Detect which cell encompasses the target text, then output its [x, y] center coordinate. 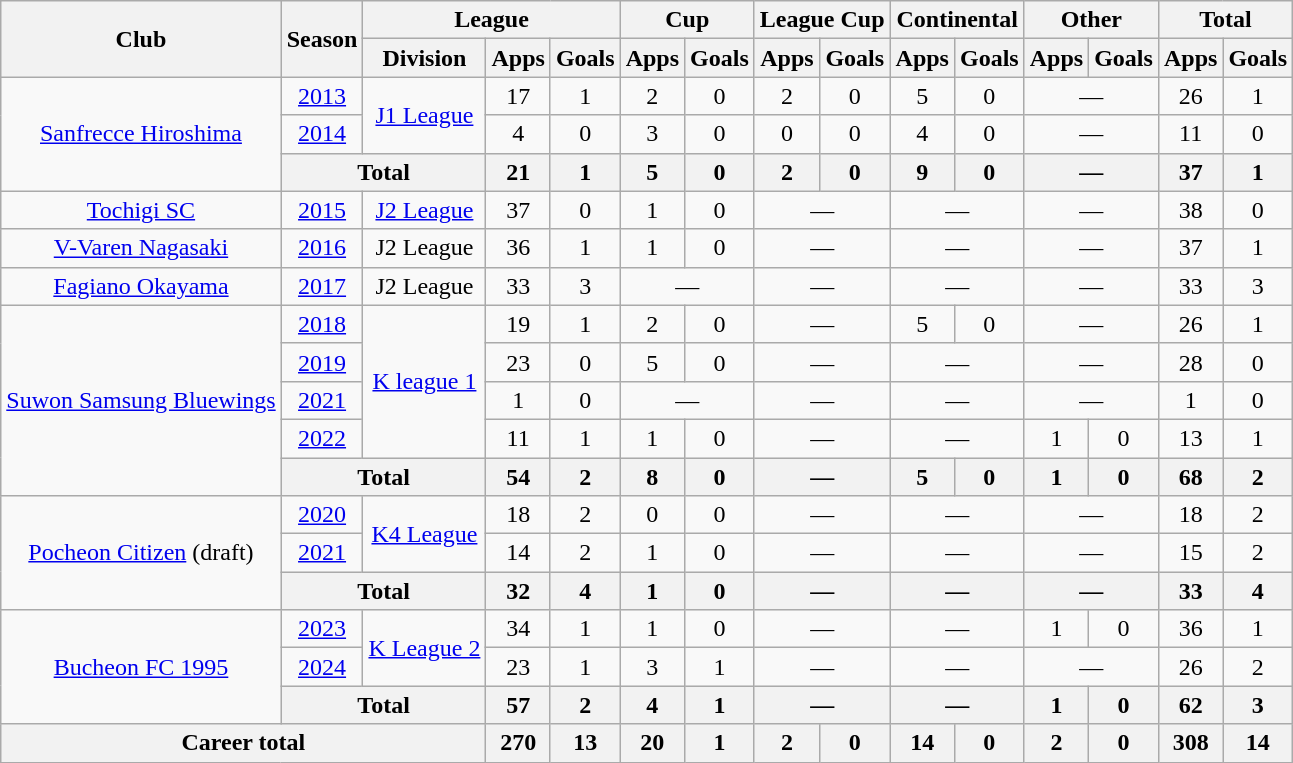
Career total [244, 743]
2018 [322, 324]
2016 [322, 248]
38 [1190, 210]
54 [518, 477]
2015 [322, 210]
2017 [322, 286]
28 [1190, 362]
9 [922, 172]
270 [518, 743]
Sanfrecce Hiroshima [141, 134]
2020 [322, 515]
Cup [687, 20]
Bucheon FC 1995 [141, 667]
32 [518, 591]
League Cup [822, 20]
Division [424, 58]
K4 League [424, 534]
V-Varen Nagasaki [141, 248]
20 [652, 743]
17 [518, 96]
Club [141, 39]
Tochigi SC [141, 210]
Continental [957, 20]
19 [518, 324]
K League 2 [424, 648]
2013 [322, 96]
Season [322, 39]
Pocheon Citizen (draft) [141, 553]
J1 League [424, 115]
2023 [322, 629]
34 [518, 629]
Suwon Samsung Bluewings [141, 400]
Fagiano Okayama [141, 286]
308 [1190, 743]
21 [518, 172]
K league 1 [424, 381]
68 [1190, 477]
League [492, 20]
15 [1190, 553]
2022 [322, 438]
2019 [322, 362]
2014 [322, 134]
57 [518, 705]
2024 [322, 667]
62 [1190, 705]
Other [1091, 20]
8 [652, 477]
